Provide the [X, Y] coordinate of the cell's center where the given text is located.  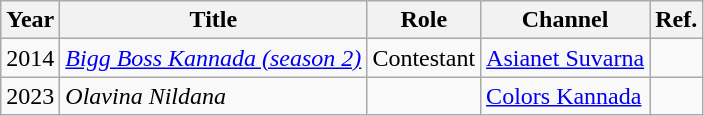
Colors Kannada [566, 96]
Asianet Suvarna [566, 58]
Year [30, 20]
2014 [30, 58]
Olavina Nildana [214, 96]
Contestant [424, 58]
Channel [566, 20]
Bigg Boss Kannada (season 2) [214, 58]
Role [424, 20]
Title [214, 20]
Ref. [676, 20]
2023 [30, 96]
